Search for the cell housing the specified text and yield its (x, y) center coordinate. 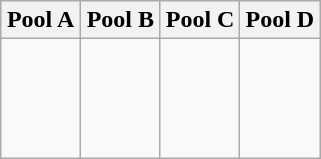
Pool B (120, 20)
Pool D (280, 20)
Pool A (41, 20)
Pool C (200, 20)
